Find where the given text appears and provide that cell's center as [X, Y] coordinate. 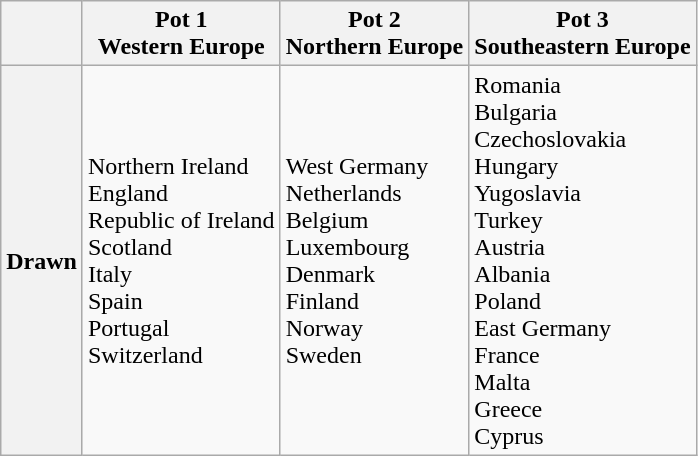
West GermanyNetherlandsBelgiumLuxembourgDenmarkFinlandNorwaySweden [374, 260]
Pot 1Western Europe [181, 34]
Pot 2Northern Europe [374, 34]
Northern IrelandEnglandRepublic of IrelandScotlandItalySpainPortugalSwitzerland [181, 260]
RomaniaBulgariaCzechoslovakiaHungaryYugoslaviaTurkeyAustriaAlbaniaPolandEast GermanyFranceMaltaGreeceCyprus [582, 260]
Pot 3Southeastern Europe [582, 34]
Drawn [42, 260]
